From the cell containing the given text, extract its center point as (X, Y) coordinate. 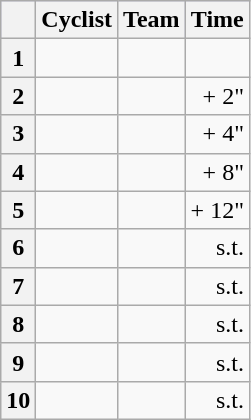
Team (152, 20)
+ 4" (217, 134)
5 (18, 210)
+ 2" (217, 96)
7 (18, 286)
9 (18, 362)
+ 12" (217, 210)
8 (18, 324)
2 (18, 96)
10 (18, 400)
1 (18, 58)
Cyclist (77, 20)
Time (217, 20)
4 (18, 172)
+ 8" (217, 172)
6 (18, 248)
3 (18, 134)
